Output the (X, Y) coordinate of the center of the cell containing the given text.  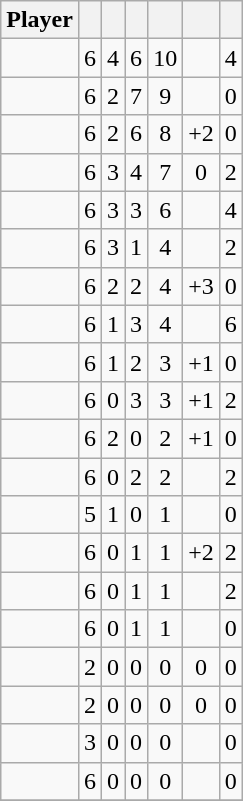
Player (40, 20)
8 (166, 134)
5 (90, 515)
9 (166, 96)
+3 (202, 286)
10 (166, 58)
